Extract the (x, y) coordinate from the center of the cell holding the provided text.  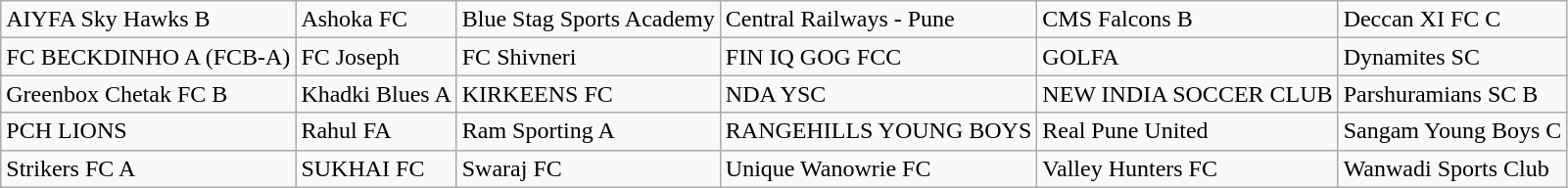
Strikers FC A (149, 168)
Ashoka FC (376, 20)
Unique Wanowrie FC (879, 168)
SUKHAI FC (376, 168)
KIRKEENS FC (588, 94)
PCH LIONS (149, 131)
Khadki Blues A (376, 94)
FC Shivneri (588, 57)
RANGEHILLS YOUNG BOYS (879, 131)
Swaraj FC (588, 168)
FC Joseph (376, 57)
AIYFA Sky Hawks B (149, 20)
Parshuramians SC B (1452, 94)
Dynamites SC (1452, 57)
CMS Falcons B (1187, 20)
Ram Sporting A (588, 131)
Sangam Young Boys C (1452, 131)
Deccan XI FC C (1452, 20)
Central Railways - Pune (879, 20)
NDA YSC (879, 94)
Valley Hunters FC (1187, 168)
Rahul FA (376, 131)
NEW INDIA SOCCER CLUB (1187, 94)
Wanwadi Sports Club (1452, 168)
GOLFA (1187, 57)
Blue Stag Sports Academy (588, 20)
Real Pune United (1187, 131)
FC BECKDINHO A (FCB-A) (149, 57)
FIN IQ GOG FCC (879, 57)
Greenbox Chetak FC B (149, 94)
